Pinpoint the cell where the given text exists, returning its (X, Y) midpoint coordinate. 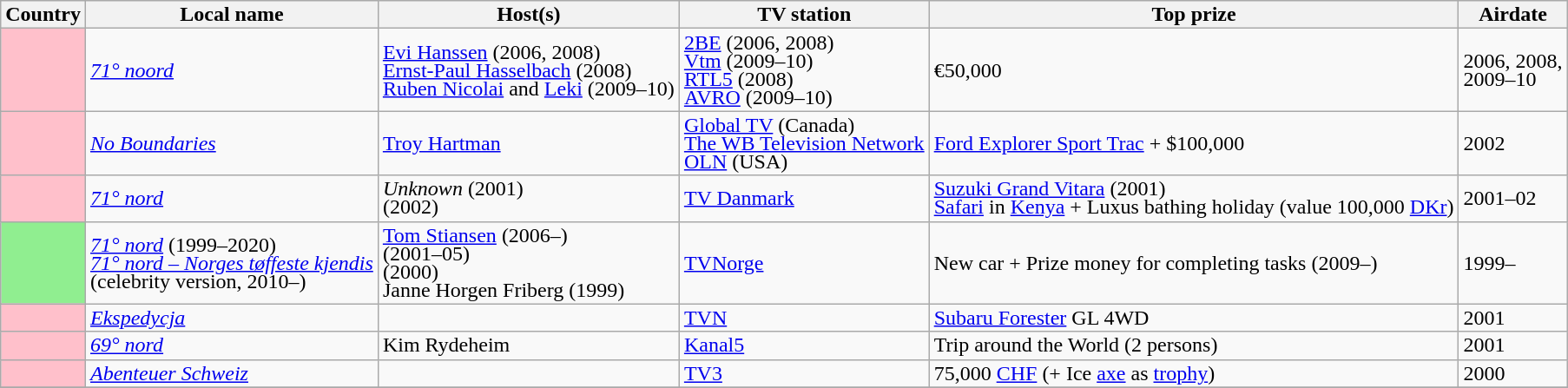
Abenteuer Schweiz (231, 373)
Tom Stiansen (2006–) (2001–05) (2000)Janne Horgen Friberg (1999) (528, 262)
71° nord (1999–2020)71° nord – Norges tøffeste kjendis (celebrity version, 2010–) (231, 262)
€50,000 (1194, 69)
Unknown (2001) (2002) (528, 198)
Airdate (1512, 15)
Ford Explorer Sport Trac + $100,000 (1194, 143)
Top prize (1194, 15)
TVNorge (804, 262)
2002 (1512, 143)
TVN (804, 318)
Global TV (Canada)The WB Television NetworkOLN (USA) (804, 143)
75,000 CHF (+ Ice axe as trophy) (1194, 373)
Subaru Forester GL 4WD (1194, 318)
2BE (2006, 2008)Vtm (2009–10) RTL5 (2008)AVRO (2009–10) (804, 69)
Trip around the World (2 persons) (1194, 345)
2000 (1512, 373)
TV3 (804, 373)
Local name (231, 15)
1999– (1512, 262)
2006, 2008,2009–10 (1512, 69)
Ekspedycja (231, 318)
TV Danmark (804, 198)
No Boundaries (231, 143)
Kim Rydeheim (528, 345)
TV station (804, 15)
69° nord (231, 345)
Evi Hanssen (2006, 2008)Ernst-Paul Hasselbach (2008)Ruben Nicolai and Leki (2009–10) (528, 69)
Country (43, 15)
Suzuki Grand Vitara (2001)Safari in Kenya + Luxus bathing holiday (value 100,000 DKr) (1194, 198)
Host(s) (528, 15)
71° nord (231, 198)
2001–02 (1512, 198)
71° noord (231, 69)
Kanal5 (804, 345)
New car + Prize money for completing tasks (2009–) (1194, 262)
Troy Hartman (528, 143)
